Return [x, y] of the center of cell containing provided text 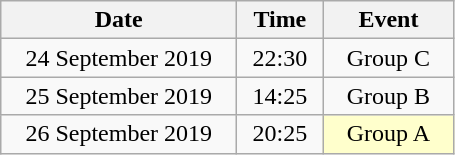
Group B [388, 96]
Date [119, 20]
Time [280, 20]
24 September 2019 [119, 58]
Group C [388, 58]
25 September 2019 [119, 96]
20:25 [280, 134]
14:25 [280, 96]
22:30 [280, 58]
Group A [388, 134]
Event [388, 20]
26 September 2019 [119, 134]
